Provide the (x, y) coordinate of the cell's center where the given text is located.  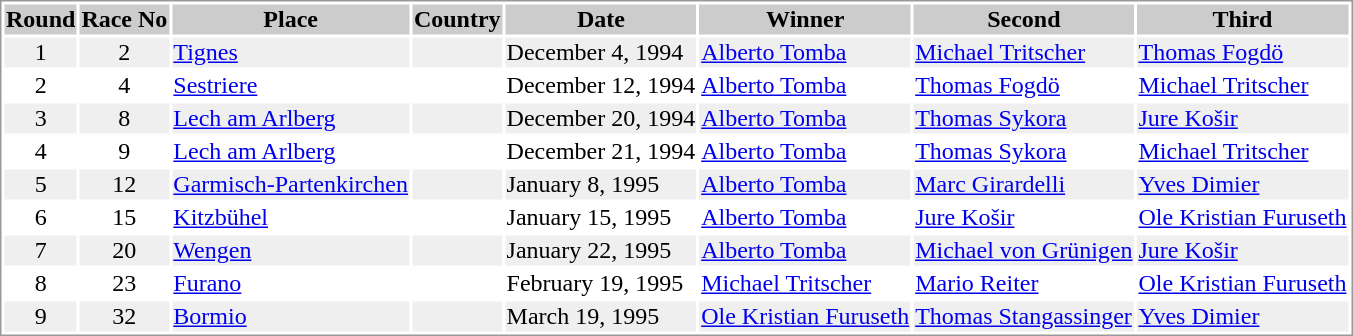
January 22, 1995 (601, 251)
March 19, 1995 (601, 317)
Kitzbühel (291, 217)
Winner (806, 19)
Michael von Grünigen (1024, 251)
23 (124, 283)
20 (124, 251)
January 15, 1995 (601, 217)
Thomas Stangassinger (1024, 317)
Third (1242, 19)
February 19, 1995 (601, 283)
12 (124, 185)
Furano (291, 283)
6 (40, 217)
15 (124, 217)
Marc Girardelli (1024, 185)
December 21, 1994 (601, 151)
Date (601, 19)
Sestriere (291, 85)
Race No (124, 19)
Wengen (291, 251)
Bormio (291, 317)
December 4, 1994 (601, 53)
Mario Reiter (1024, 283)
Second (1024, 19)
Place (291, 19)
Country (457, 19)
Round (40, 19)
3 (40, 119)
December 20, 1994 (601, 119)
December 12, 1994 (601, 85)
January 8, 1995 (601, 185)
Garmisch-Partenkirchen (291, 185)
5 (40, 185)
7 (40, 251)
Tignes (291, 53)
1 (40, 53)
32 (124, 317)
